For the text-containing cell, return its midpoint in [X, Y] coordinate format. 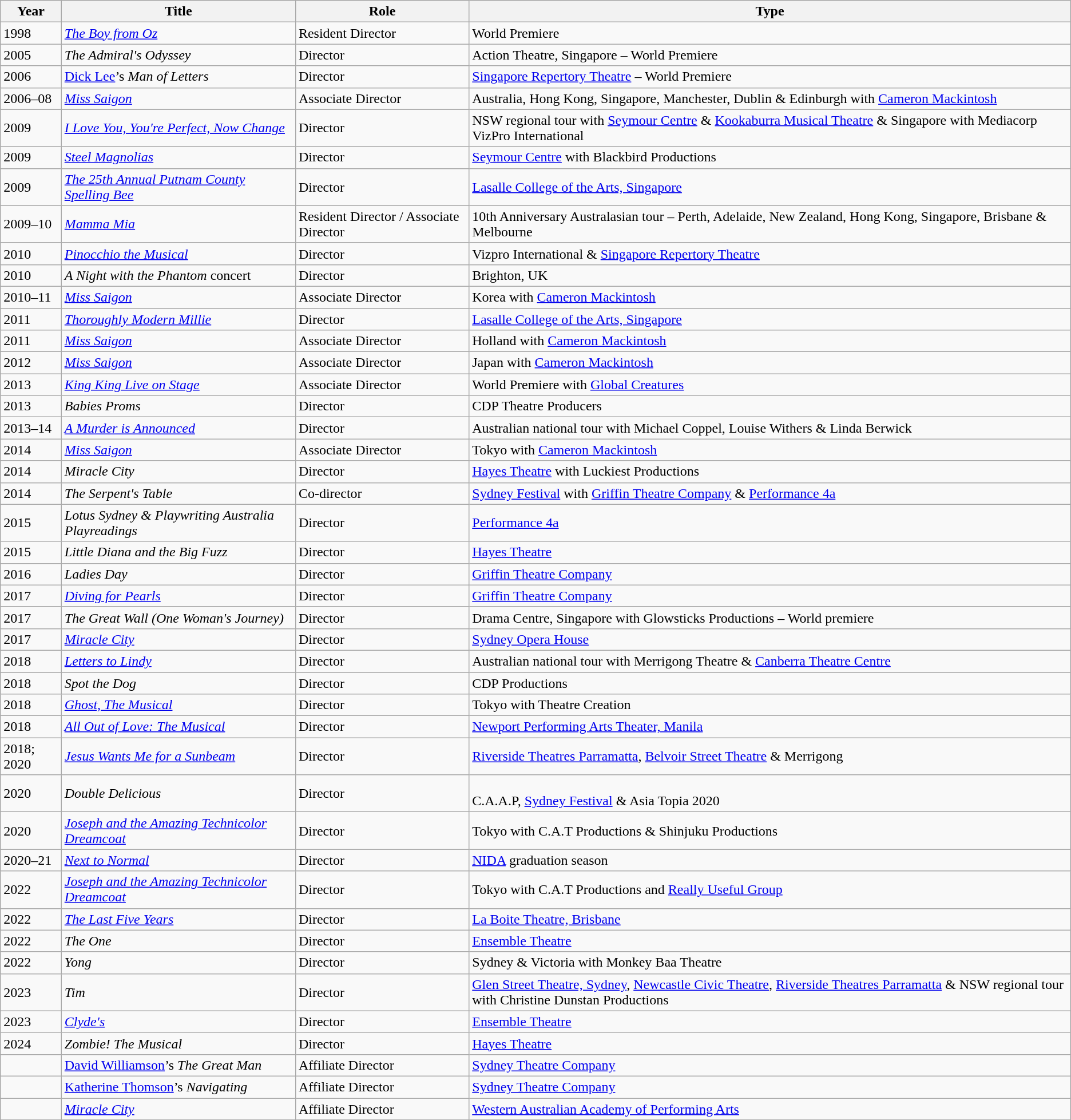
Thoroughly Modern Millie [178, 319]
Newport Performing Arts Theater, Manila [770, 727]
Steel Magnolias [178, 157]
Australian national tour with Michael Coppel, Louise Withers & Linda Berwick [770, 428]
Babies Proms [178, 406]
A Night with the Phantom concert [178, 275]
2006 [31, 77]
World Premiere with Global Creatures [770, 385]
Tokyo with C.A.T Productions and Really Useful Group [770, 889]
King King Live on Stage [178, 385]
Performance 4a [770, 523]
2012 [31, 363]
Australia, Hong Kong, Singapore, Manchester, Dublin & Edinburgh with Cameron Mackintosh [770, 98]
NIDA graduation season [770, 860]
Katherine Thomson’s Navigating [178, 1087]
World Premiere [770, 33]
Australian national tour with Merrigong Theatre & Canberra Theatre Centre [770, 661]
Lotus Sydney & Playwriting Australia Playreadings [178, 523]
2013–14 [31, 428]
C.A.A.P, Sydney Festival & Asia Topia 2020 [770, 793]
Korea with Cameron Mackintosh [770, 297]
Sydney Opera House [770, 639]
CDP Theatre Producers [770, 406]
Tim [178, 992]
Vizpro International & Singapore Repertory Theatre [770, 254]
Double Delicious [178, 793]
The Last Five Years [178, 919]
Mamma Mia [178, 224]
Dick Lee’s Man of Letters [178, 77]
2020–21 [31, 860]
Sydney Festival with Griffin Theatre Company & Performance 4a [770, 493]
2006–08 [31, 98]
Type [770, 11]
Next to Normal [178, 860]
Role [382, 11]
The Admiral's Odyssey [178, 55]
Holland with Cameron Mackintosh [770, 341]
Brighton, UK [770, 275]
The Great Wall (One Woman's Journey) [178, 618]
Spot the Dog [178, 683]
Clyde's [178, 1022]
CDP Productions [770, 683]
Glen Street Theatre, Sydney, Newcastle Civic Theatre, Riverside Theatres Parramatta & NSW regional tour with Christine Dunstan Productions [770, 992]
Tokyo with Cameron Mackintosh [770, 450]
Tokyo with C.A.T Productions & Shinjuku Productions [770, 831]
10th Anniversary Australasian tour – Perth, Adelaide, New Zealand, Hong Kong, Singapore, Brisbane & Melbourne [770, 224]
2010–11 [31, 297]
2005 [31, 55]
Zombie! The Musical [178, 1043]
1998 [31, 33]
The One [178, 941]
Ladies Day [178, 574]
David Williamson’s The Great Man [178, 1065]
Riverside Theatres Parramatta, Belvoir Street Theatre & Merrigong [770, 757]
Sydney & Victoria with Monkey Baa Theatre [770, 963]
The 25th Annual Putnam County Spelling Bee [178, 187]
All Out of Love: The Musical [178, 727]
Little Diana and the Big Fuzz [178, 552]
Resident Director [382, 33]
Co-director [382, 493]
The Serpent's Table [178, 493]
2009–10 [31, 224]
Hayes Theatre with Luckiest Productions [770, 472]
Letters to Lindy [178, 661]
Western Australian Academy of Performing Arts [770, 1109]
Yong [178, 963]
Resident Director / Associate Director [382, 224]
Year [31, 11]
2016 [31, 574]
Jesus Wants Me for a Sunbeam [178, 757]
A Murder is Announced [178, 428]
Title [178, 11]
Tokyo with Theatre Creation [770, 705]
Seymour Centre with Blackbird Productions [770, 157]
The Boy from Oz [178, 33]
Japan with Cameron Mackintosh [770, 363]
2024 [31, 1043]
I Love You, You're Perfect, Now Change [178, 128]
Pinocchio the Musical [178, 254]
Diving for Pearls [178, 596]
Singapore Repertory Theatre – World Premiere [770, 77]
2018; 2020 [31, 757]
NSW regional tour with Seymour Centre & Kookaburra Musical Theatre & Singapore with Mediacorp VizPro International [770, 128]
La Boite Theatre, Brisbane [770, 919]
Ghost, The Musical [178, 705]
Drama Centre, Singapore with Glowsticks Productions – World premiere [770, 618]
Action Theatre, Singapore – World Premiere [770, 55]
